For the text-containing cell, return its midpoint in [x, y] coordinate format. 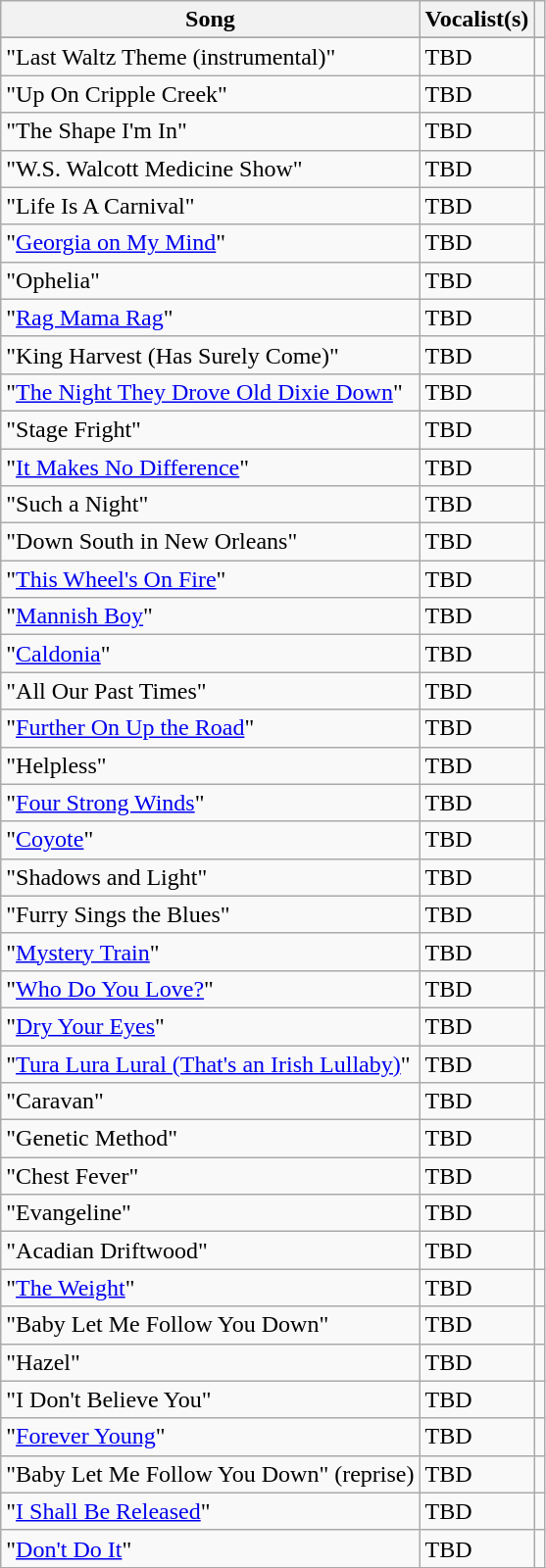
"Last Waltz Theme (instrumental)" [210, 57]
"Such a Night" [210, 505]
"All Our Past Times" [210, 691]
"Furry Sings the Blues" [210, 914]
"Hazel" [210, 1362]
"Four Strong Winds" [210, 803]
"Genetic Method" [210, 1139]
"Chest Fever" [210, 1176]
Vocalist(s) [476, 20]
"Helpless" [210, 765]
"I Don't Believe You" [210, 1399]
"This Wheel's On Fire" [210, 579]
"King Harvest (Has Surely Come)" [210, 355]
"The Weight" [210, 1288]
Song [210, 20]
"Who Do You Love?" [210, 989]
"Georgia on My Mind" [210, 243]
"Mannish Boy" [210, 616]
"Baby Let Me Follow You Down" (reprise) [210, 1474]
"The Night They Drove Old Dixie Down" [210, 392]
"Dry Your Eyes" [210, 1026]
"Baby Let Me Follow You Down" [210, 1325]
"Tura Lura Lural (That's an Irish Lullaby)" [210, 1063]
"Evangeline" [210, 1213]
"The Shape I'm In" [210, 131]
"Down South in New Orleans" [210, 542]
"Life Is A Carnival" [210, 206]
"Stage Fright" [210, 429]
"It Makes No Difference" [210, 467]
"Shadows and Light" [210, 877]
"Coyote" [210, 840]
"Up On Cripple Creek" [210, 94]
"Mystery Train" [210, 952]
"Caravan" [210, 1102]
"W.S. Walcott Medicine Show" [210, 169]
"Caldonia" [210, 654]
"Ophelia" [210, 280]
"Acadian Driftwood" [210, 1250]
"I Shall Be Released" [210, 1511]
"Further On Up the Road" [210, 728]
"Rag Mama Rag" [210, 318]
"Forever Young" [210, 1437]
"Don't Do It" [210, 1548]
